Identify which cell holds the provided text, then report its [x, y] central coordinate. 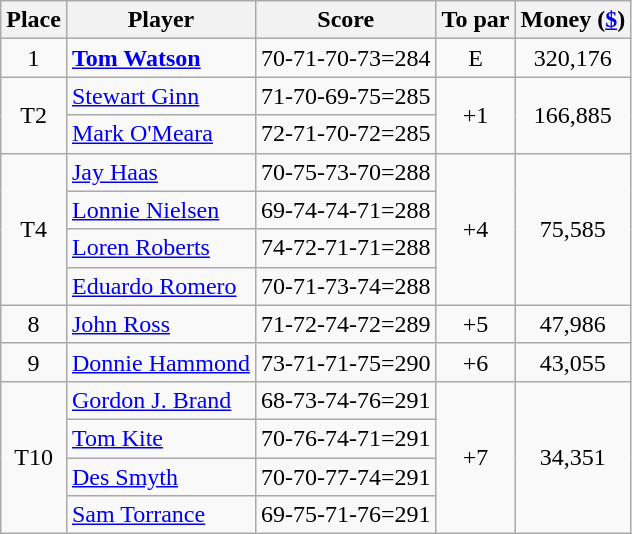
Lonnie Nielsen [160, 210]
+6 [476, 362]
Place [34, 20]
70-76-74-71=291 [346, 438]
Tom Kite [160, 438]
43,055 [573, 362]
69-74-74-71=288 [346, 210]
74-72-71-71=288 [346, 248]
Eduardo Romero [160, 286]
73-71-71-75=290 [346, 362]
70-71-73-74=288 [346, 286]
+7 [476, 457]
Score [346, 20]
Player [160, 20]
75,585 [573, 229]
+5 [476, 324]
34,351 [573, 457]
Tom Watson [160, 58]
Mark O'Meara [160, 134]
Money ($) [573, 20]
70-70-77-74=291 [346, 477]
John Ross [160, 324]
72-71-70-72=285 [346, 134]
T10 [34, 457]
E [476, 58]
T2 [34, 115]
320,176 [573, 58]
69-75-71-76=291 [346, 515]
70-75-73-70=288 [346, 172]
T4 [34, 229]
Jay Haas [160, 172]
To par [476, 20]
68-73-74-76=291 [346, 400]
47,986 [573, 324]
8 [34, 324]
70-71-70-73=284 [346, 58]
+4 [476, 229]
Sam Torrance [160, 515]
9 [34, 362]
71-70-69-75=285 [346, 96]
71-72-74-72=289 [346, 324]
166,885 [573, 115]
1 [34, 58]
Gordon J. Brand [160, 400]
Des Smyth [160, 477]
Donnie Hammond [160, 362]
Stewart Ginn [160, 96]
Loren Roberts [160, 248]
+1 [476, 115]
